Capture the cell that displays the provided text and extract its [x, y] central coordinate. 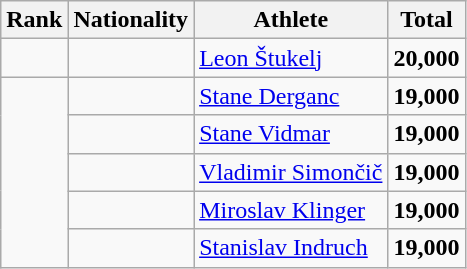
Nationality [131, 20]
Stane Vidmar [291, 134]
Athlete [291, 20]
Stane Derganc [291, 96]
Rank [34, 20]
Total [426, 20]
Leon Štukelj [291, 58]
Stanislav Indruch [291, 248]
20,000 [426, 58]
Miroslav Klinger [291, 210]
Vladimir Simončič [291, 172]
